Return the [x, y] coordinate for the center point of the cell that contains the specified text.  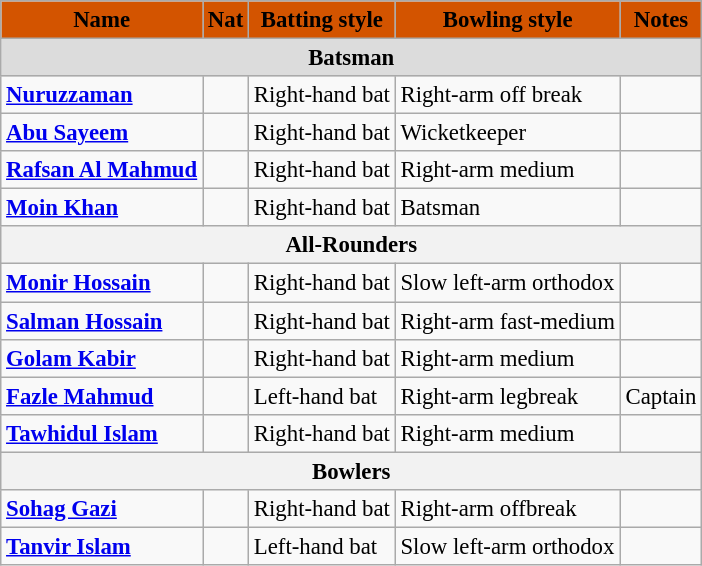
All-Rounders [352, 245]
Name [102, 20]
Right-arm legbreak [508, 396]
Captain [660, 396]
Abu Sayeem [102, 133]
Rafsan Al Mahmud [102, 170]
Right-arm offbreak [508, 509]
Notes [660, 20]
Golam Kabir [102, 358]
Tawhidul Islam [102, 433]
Batting style [322, 20]
Tanvir Islam [102, 546]
Bowlers [352, 471]
Moin Khan [102, 208]
Fazle Mahmud [102, 396]
Salman Hossain [102, 321]
Right-arm fast-medium [508, 321]
Nuruzzaman [102, 95]
Monir Hossain [102, 283]
Wicketkeeper [508, 133]
Nat [225, 20]
Right-arm off break [508, 95]
Sohag Gazi [102, 509]
Bowling style [508, 20]
